Return [X, Y] of the center of cell containing provided text 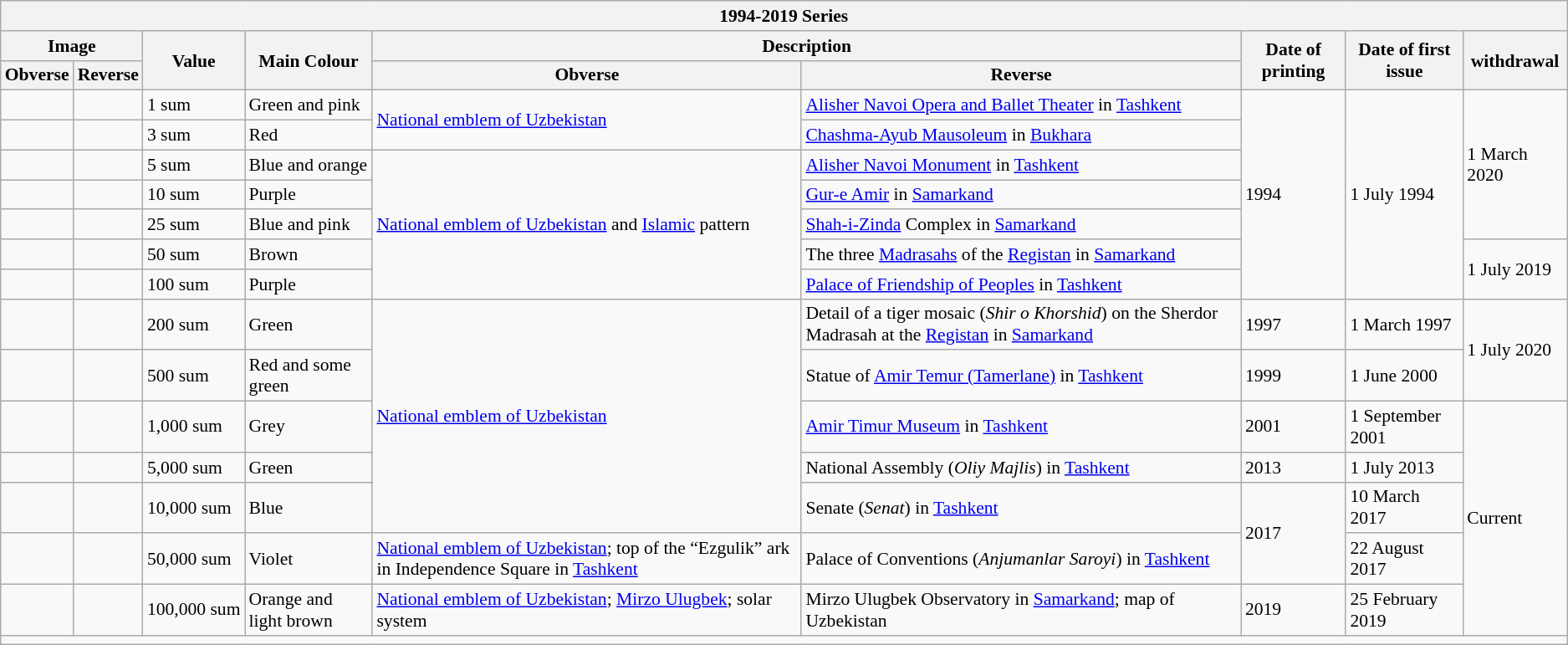
1 July 2019 [1514, 269]
National emblem of Uzbekistan; top of the “Ezgulik” ark in Independence Square in Tashkent [587, 559]
Blue [309, 507]
50,000 sum [194, 559]
Senate (Senat) in Tashkent [1020, 507]
22 August 2017 [1404, 559]
Palace of Conventions (Anjumanlar Saroyi) in Tashkent [1020, 559]
2019 [1294, 611]
1999 [1294, 376]
1994-2019 Series [784, 16]
100 sum [194, 284]
10 March 2017 [1404, 507]
25 February 2019 [1404, 611]
1 sum [194, 105]
1 March 1997 [1404, 325]
Grey [309, 427]
Date of printing [1294, 60]
1 July 1994 [1404, 194]
50 sum [194, 254]
National emblem of Uzbekistan; Mirzo Ulugbek; solar system [587, 611]
Blue and orange [309, 165]
withdrawal [1514, 60]
Main Colour [309, 60]
1997 [1294, 325]
2017 [1294, 533]
Palace of Friendship of Peoples in Tashkent [1020, 284]
3 sum [194, 136]
2001 [1294, 427]
Blue and pink [309, 225]
Chashma-Ayub Mausoleum in Bukhara [1020, 136]
Brown [309, 254]
25 sum [194, 225]
5,000 sum [194, 468]
500 sum [194, 376]
Description [806, 46]
Alisher Navoi Opera and Ballet Theater in Tashkent [1020, 105]
Green and pink [309, 105]
1 June 2000 [1404, 376]
1 July 2013 [1404, 468]
200 sum [194, 325]
Shah-i-Zinda Complex in Samarkand [1020, 225]
Mirzo Ulugbek Observatory in Samarkand; map of Uzbekistan [1020, 611]
Value [194, 60]
National Assembly (Oliy Majlis) in Tashkent [1020, 468]
Alisher Navoi Monument in Tashkent [1020, 165]
Amir Timur Museum in Tashkent [1020, 427]
Gur-e Amir in Samarkand [1020, 195]
10 sum [194, 195]
Current [1514, 519]
National emblem of Uzbekistan and Islamic pattern [587, 224]
100,000 sum [194, 611]
Image [72, 46]
Orange and light brown [309, 611]
1994 [1294, 194]
1 September 2001 [1404, 427]
5 sum [194, 165]
Red and some green [309, 376]
Detail of a tiger mosaiс (Shir o Khorshid) on the Sherdor Madrasah at the Registan in Samarkand [1020, 325]
1,000 sum [194, 427]
1 March 2020 [1514, 165]
The three Madrasahs of the Registan in Samarkand [1020, 254]
Statue of Amir Temur (Tamerlane) in Tashkent [1020, 376]
Red [309, 136]
Date of first issue [1404, 60]
Violet [309, 559]
10,000 sum [194, 507]
1 July 2020 [1514, 350]
2013 [1294, 468]
